Return the [x, y] coordinate for the center point of the cell that contains the specified text.  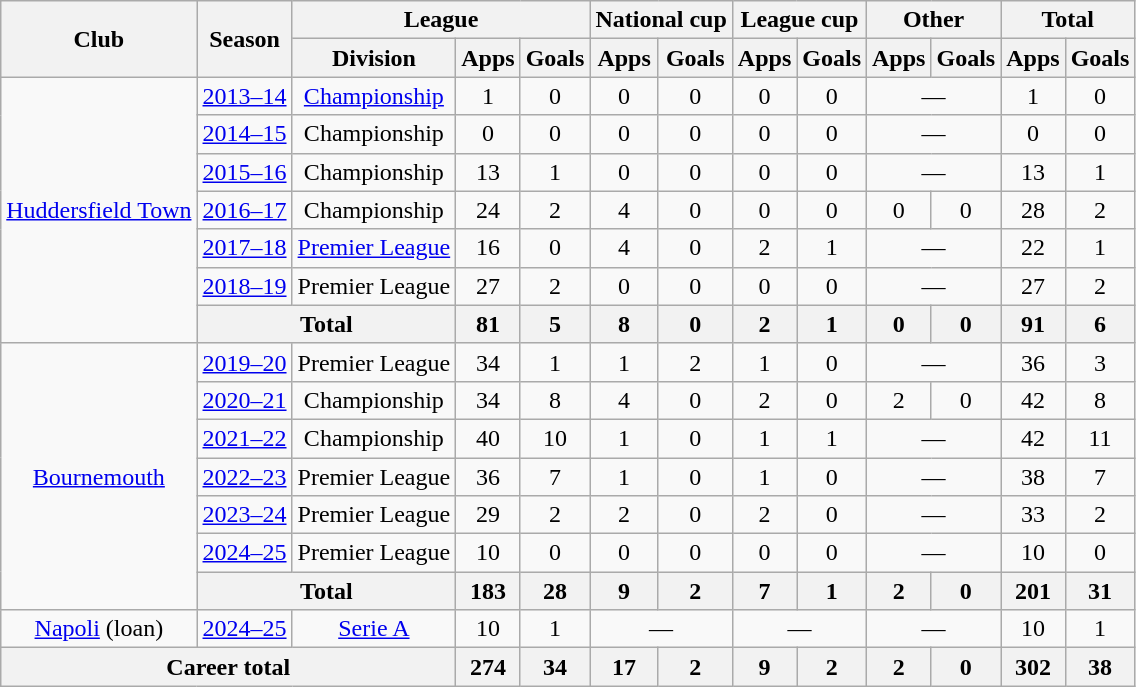
2021–22 [244, 438]
3 [1100, 362]
Napoli (loan) [99, 629]
40 [488, 438]
274 [488, 667]
6 [1100, 324]
2016–17 [244, 210]
22 [1033, 248]
33 [1033, 515]
Bournemouth [99, 476]
81 [488, 324]
2017–18 [244, 248]
2013–14 [244, 96]
201 [1033, 591]
16 [488, 248]
Season [244, 39]
2015–16 [244, 172]
Huddersfield Town [99, 210]
17 [624, 667]
24 [488, 210]
Other [934, 20]
11 [1100, 438]
Career total [228, 667]
29 [488, 515]
2023–24 [244, 515]
2018–19 [244, 286]
183 [488, 591]
Serie A [374, 629]
National cup [661, 20]
2019–20 [244, 362]
Club [99, 39]
2014–15 [244, 134]
Division [374, 58]
91 [1033, 324]
League [441, 20]
League cup [799, 20]
31 [1100, 591]
2022–23 [244, 477]
5 [555, 324]
2020–21 [244, 400]
302 [1033, 667]
